Determine the (x, y) coordinate at the center of the cell enclosing the given text.  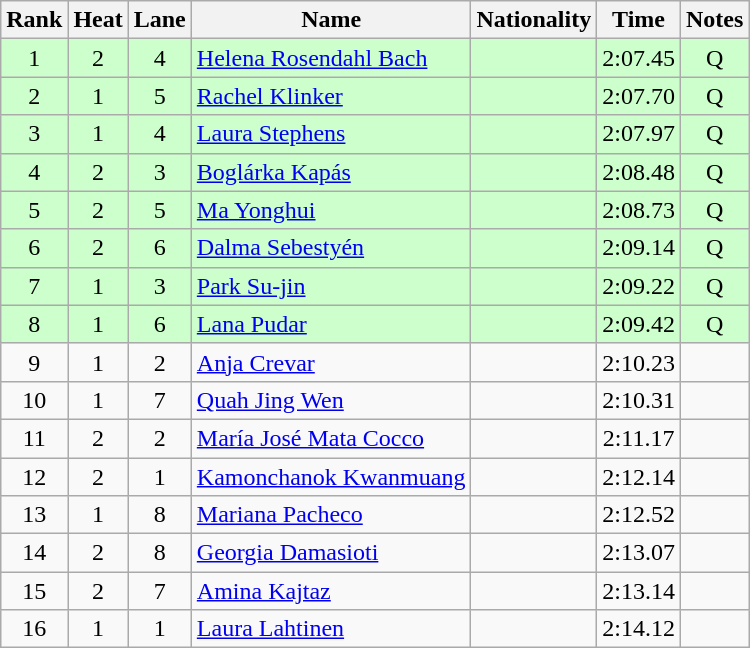
Rank (34, 20)
Rachel Klinker (331, 96)
15 (34, 591)
Nationality (534, 20)
13 (34, 515)
2:09.22 (639, 286)
2:10.23 (639, 362)
Dalma Sebestyén (331, 248)
10 (34, 400)
Notes (714, 20)
Mariana Pacheco (331, 515)
2:07.70 (639, 96)
Laura Lahtinen (331, 629)
Ma Yonghui (331, 210)
Boglárka Kapás (331, 172)
14 (34, 553)
2:08.73 (639, 210)
11 (34, 438)
María José Mata Cocco (331, 438)
2:09.42 (639, 324)
2:09.14 (639, 248)
2:12.52 (639, 515)
12 (34, 477)
Georgia Damasioti (331, 553)
Quah Jing Wen (331, 400)
Lane (160, 20)
2:12.14 (639, 477)
Kamonchanok Kwanmuang (331, 477)
Park Su-jin (331, 286)
Heat (98, 20)
2:13.07 (639, 553)
2:10.31 (639, 400)
9 (34, 362)
2:14.12 (639, 629)
16 (34, 629)
2:08.48 (639, 172)
2:07.45 (639, 58)
Anja Crevar (331, 362)
Amina Kajtaz (331, 591)
Name (331, 20)
Laura Stephens (331, 134)
2:11.17 (639, 438)
Lana Pudar (331, 324)
2:07.97 (639, 134)
Helena Rosendahl Bach (331, 58)
2:13.14 (639, 591)
Time (639, 20)
